Output the (x, y) coordinate of the center of the cell containing the given text.  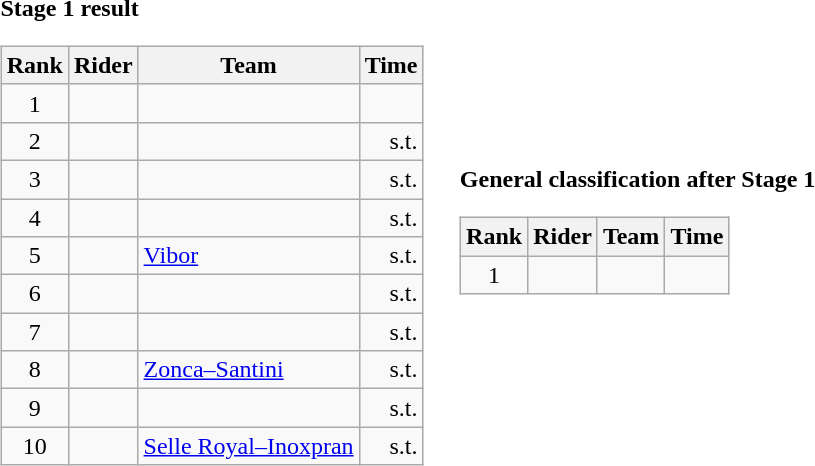
9 (34, 408)
6 (34, 294)
Vibor (248, 256)
4 (34, 217)
7 (34, 332)
5 (34, 256)
Zonca–Santini (248, 370)
3 (34, 179)
Selle Royal–Inoxpran (248, 446)
10 (34, 446)
2 (34, 141)
8 (34, 370)
